Pinpoint the cell where the given text exists, returning its (x, y) midpoint coordinate. 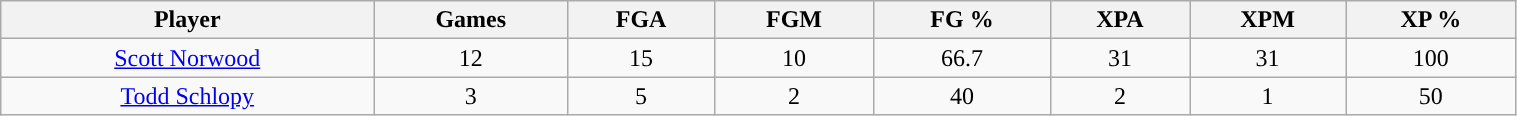
12 (471, 58)
100 (1431, 58)
40 (962, 96)
XP % (1431, 20)
10 (794, 58)
FG % (962, 20)
Scott Norwood (188, 58)
Games (471, 20)
Todd Schlopy (188, 96)
5 (642, 96)
15 (642, 58)
50 (1431, 96)
1 (1268, 96)
66.7 (962, 58)
XPA (1120, 20)
FGM (794, 20)
FGA (642, 20)
XPM (1268, 20)
Player (188, 20)
3 (471, 96)
